Pinpoint the cell where the given text exists, returning its (X, Y) midpoint coordinate. 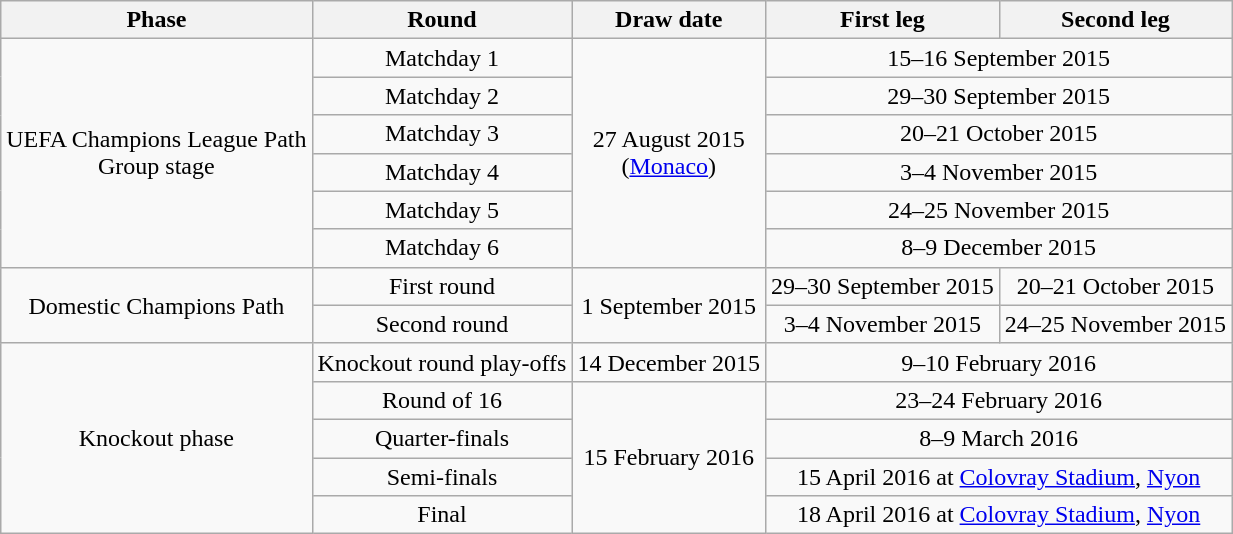
Knockout round play-offs (442, 362)
Domestic Champions Path (156, 305)
9–10 February 2016 (999, 362)
Matchday 3 (442, 134)
14 December 2015 (669, 362)
15 February 2016 (669, 457)
Second leg (1115, 20)
23–24 February 2016 (999, 400)
Semi-finals (442, 477)
First round (442, 286)
Matchday 2 (442, 96)
Final (442, 515)
First leg (883, 20)
Matchday 6 (442, 248)
Knockout phase (156, 438)
1 September 2015 (669, 305)
8–9 December 2015 (999, 248)
Round of 16 (442, 400)
27 August 2015(Monaco) (669, 153)
15 April 2016 at Colovray Stadium, Nyon (999, 477)
UEFA Champions League PathGroup stage (156, 153)
Matchday 4 (442, 172)
Second round (442, 324)
Round (442, 20)
Matchday 5 (442, 210)
Quarter-finals (442, 438)
18 April 2016 at Colovray Stadium, Nyon (999, 515)
Matchday 1 (442, 58)
Draw date (669, 20)
Phase (156, 20)
8–9 March 2016 (999, 438)
15–16 September 2015 (999, 58)
